Find where the given text appears and provide that cell's center as (x, y) coordinate. 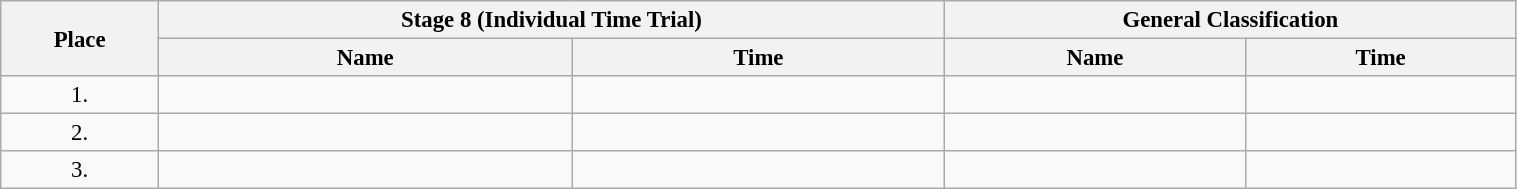
1. (80, 95)
Place (80, 38)
Stage 8 (Individual Time Trial) (551, 20)
2. (80, 133)
3. (80, 170)
General Classification (1230, 20)
